Scan for the cell matching the given text and deliver its [x, y] coordinate at center. 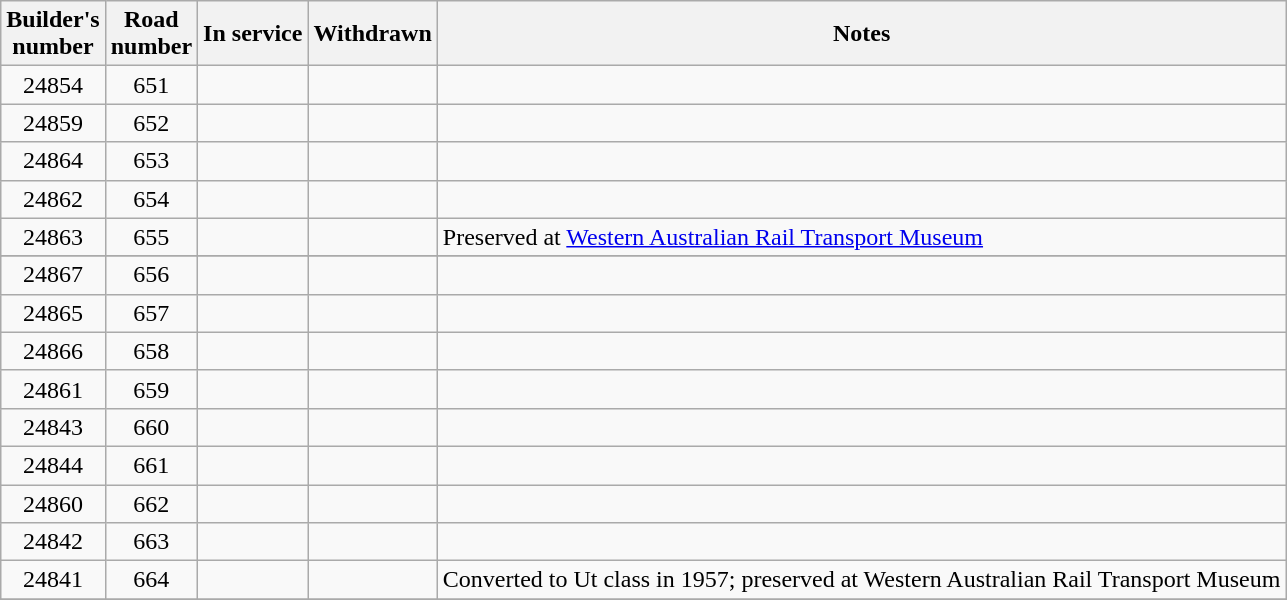
655 [151, 237]
663 [151, 542]
653 [151, 161]
664 [151, 580]
654 [151, 199]
656 [151, 275]
24861 [53, 389]
661 [151, 465]
24863 [53, 237]
24854 [53, 85]
Converted to Ut class in 1957; preserved at Western Australian Rail Transport Museum [862, 580]
24865 [53, 313]
24862 [53, 199]
Builder'snumber [53, 34]
662 [151, 503]
657 [151, 313]
Withdrawn [372, 34]
24867 [53, 275]
652 [151, 123]
24864 [53, 161]
In service [253, 34]
Preserved at Western Australian Rail Transport Museum [862, 237]
24842 [53, 542]
24859 [53, 123]
24866 [53, 351]
658 [151, 351]
660 [151, 427]
24841 [53, 580]
24860 [53, 503]
24843 [53, 427]
Notes [862, 34]
Roadnumber [151, 34]
24844 [53, 465]
659 [151, 389]
651 [151, 85]
